Detect which cell encompasses the target text, then output its [x, y] center coordinate. 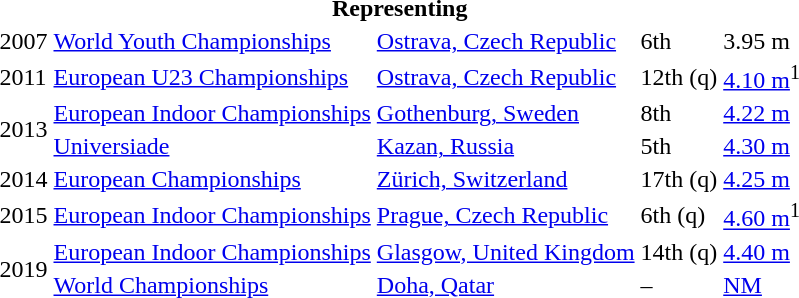
17th (q) [679, 179]
Prague, Czech Republic [506, 215]
8th [679, 113]
European U23 Championships [212, 77]
Gothenburg, Sweden [506, 113]
Glasgow, United Kingdom [506, 252]
14th (q) [679, 252]
5th [679, 146]
Kazan, Russia [506, 146]
Zürich, Switzerland [506, 179]
6th [679, 41]
6th (q) [679, 215]
12th (q) [679, 77]
World Youth Championships [212, 41]
Universiade [212, 146]
European Championships [212, 179]
